Find where the given text appears and provide that cell's center as (X, Y) coordinate. 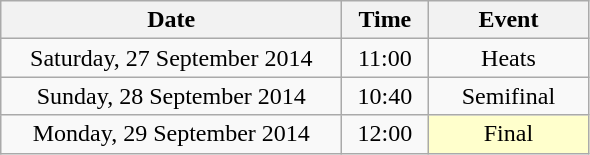
Event (508, 20)
11:00 (385, 58)
Monday, 29 September 2014 (172, 134)
Date (172, 20)
Time (385, 20)
Sunday, 28 September 2014 (172, 96)
Final (508, 134)
Semifinal (508, 96)
Heats (508, 58)
12:00 (385, 134)
Saturday, 27 September 2014 (172, 58)
10:40 (385, 96)
